Extract the [X, Y] coordinate from the center of the cell holding the provided text.  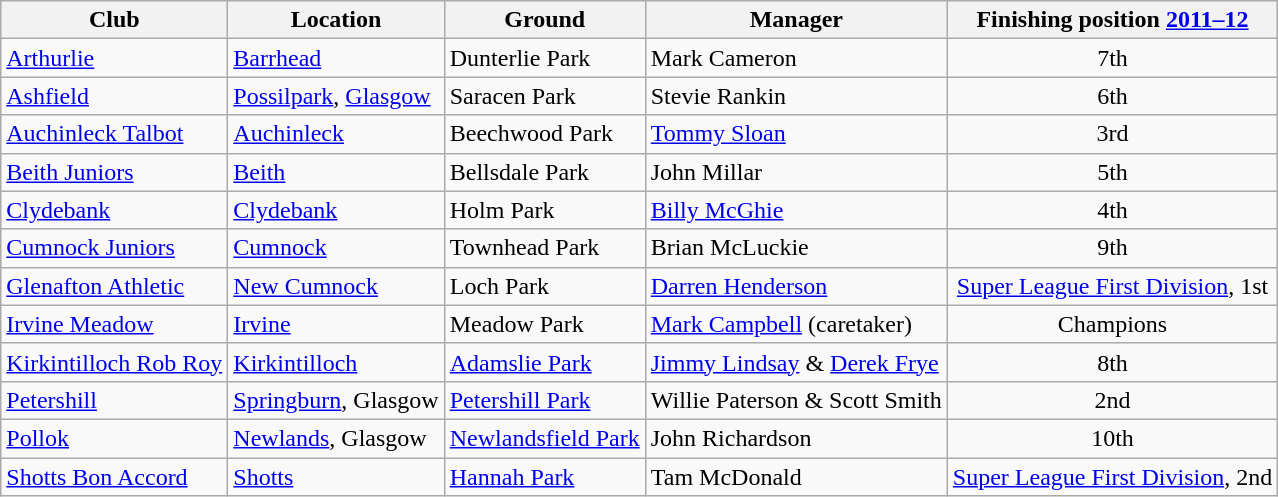
Ashfield [114, 96]
Petershill [114, 400]
Irvine Meadow [114, 324]
Jimmy Lindsay & Derek Frye [796, 362]
2nd [1112, 400]
Kirkintilloch [336, 362]
Auchinleck [336, 134]
Bellsdale Park [544, 172]
Newlands, Glasgow [336, 438]
Auchinleck Talbot [114, 134]
Finishing position 2011–12 [1112, 20]
Pollok [114, 438]
Billy McGhie [796, 210]
Mark Cameron [796, 58]
10th [1112, 438]
4th [1112, 210]
Newlandsfield Park [544, 438]
Dunterlie Park [544, 58]
Shotts [336, 477]
Petershill Park [544, 400]
5th [1112, 172]
Willie Paterson & Scott Smith [796, 400]
8th [1112, 362]
Cumnock [336, 248]
Shotts Bon Accord [114, 477]
John Richardson [796, 438]
Stevie Rankin [796, 96]
3rd [1112, 134]
Irvine [336, 324]
Manager [796, 20]
Arthurlie [114, 58]
Champions [1112, 324]
Barrhead [336, 58]
Tommy Sloan [796, 134]
New Cumnock [336, 286]
Townhead Park [544, 248]
Super League First Division, 1st [1112, 286]
Brian McLuckie [796, 248]
Loch Park [544, 286]
Beith Juniors [114, 172]
Cumnock Juniors [114, 248]
Glenafton Athletic [114, 286]
John Millar [796, 172]
Beith [336, 172]
7th [1112, 58]
Hannah Park [544, 477]
Super League First Division, 2nd [1112, 477]
Kirkintilloch Rob Roy [114, 362]
Meadow Park [544, 324]
Ground [544, 20]
Location [336, 20]
Club [114, 20]
Springburn, Glasgow [336, 400]
Tam McDonald [796, 477]
Possilpark, Glasgow [336, 96]
6th [1112, 96]
Holm Park [544, 210]
9th [1112, 248]
Saracen Park [544, 96]
Beechwood Park [544, 134]
Mark Campbell (caretaker) [796, 324]
Adamslie Park [544, 362]
Darren Henderson [796, 286]
